Return [X, Y] of the center of cell containing provided text 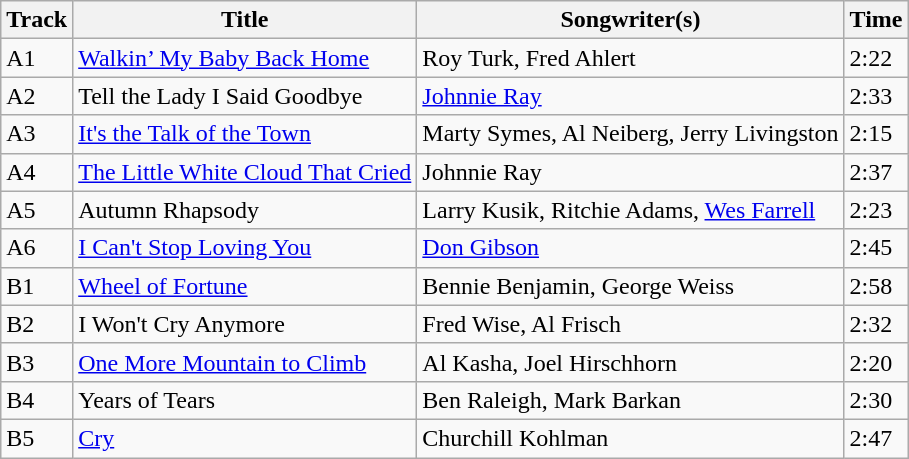
Al Kasha, Joel Hirschhorn [630, 362]
Track [37, 20]
I Won't Cry Anymore [245, 324]
B1 [37, 286]
2:30 [876, 400]
B5 [37, 438]
Don Gibson [630, 248]
2:32 [876, 324]
Churchill Kohlman [630, 438]
B4 [37, 400]
Time [876, 20]
Larry Kusik, Ritchie Adams, Wes Farrell [630, 210]
Tell the Lady I Said Goodbye [245, 96]
Wheel of Fortune [245, 286]
Cry [245, 438]
2:33 [876, 96]
2:22 [876, 58]
Walkin’ My Baby Back Home [245, 58]
Marty Symes, Al Neiberg, Jerry Livingston [630, 134]
2:37 [876, 172]
2:45 [876, 248]
2:58 [876, 286]
Ben Raleigh, Mark Barkan [630, 400]
2:47 [876, 438]
Songwriter(s) [630, 20]
2:15 [876, 134]
A4 [37, 172]
2:23 [876, 210]
Title [245, 20]
A3 [37, 134]
A6 [37, 248]
Bennie Benjamin, George Weiss [630, 286]
Autumn Rhapsody [245, 210]
B3 [37, 362]
A5 [37, 210]
The Little White Cloud That Cried [245, 172]
A1 [37, 58]
Fred Wise, Al Frisch [630, 324]
2:20 [876, 362]
It's the Talk of the Town [245, 134]
B2 [37, 324]
A2 [37, 96]
Years of Tears [245, 400]
One More Mountain to Climb [245, 362]
Roy Turk, Fred Ahlert [630, 58]
I Can't Stop Loving You [245, 248]
